Pinpoint the cell where the given text exists, returning its [X, Y] midpoint coordinate. 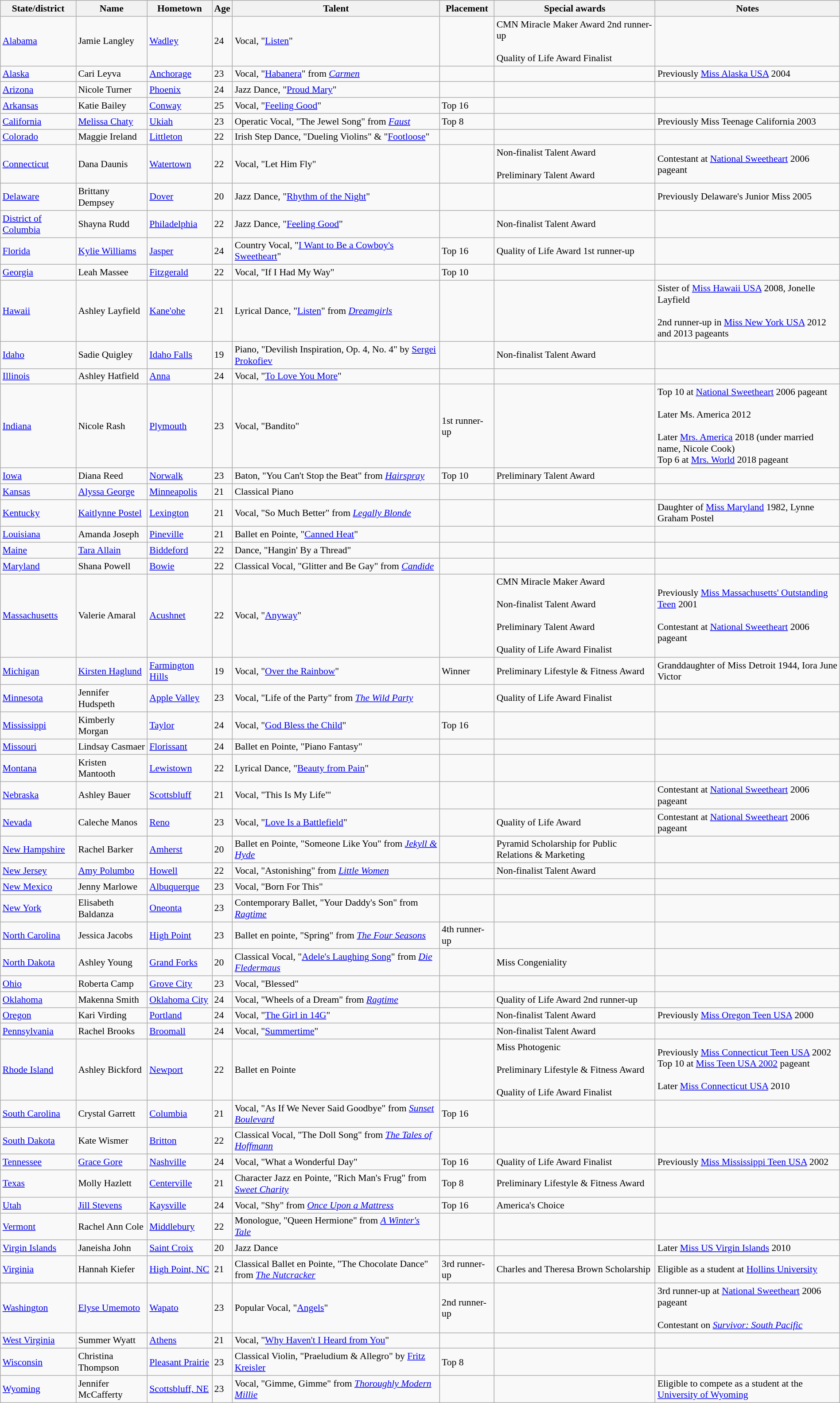
Nicole Turner [112, 90]
Talent [336, 8]
Wyoming [38, 1389]
Dance, "Hangin' By a Thread" [336, 551]
Classical Vocal, "The Doll Song" from The Tales of Hoffmann [336, 1141]
Kimberly Morgan [112, 725]
Virginia [38, 1270]
Fitzgerald [179, 273]
Vocal, "Anyway" [336, 616]
Vocal, "So Much Better" from Legally Blonde [336, 513]
Brittany Dempsey [112, 197]
Vocal, "To Love You More" [336, 376]
California [38, 121]
Granddaughter of Miss Detroit 1944, Iora June Victor [747, 671]
Vocal, "The Girl in 14G" [336, 1016]
New Mexico [38, 887]
Lindsay Casmaer [112, 747]
Sister of Miss Hawaii USA 2008, Jonelle Layfield2nd runner-up in Miss New York USA 2012 and 2013 pageants [747, 311]
Ballet en Pointe, "Someone Like You" from Jekyll & Hyde [336, 849]
Oregon [38, 1016]
Florida [38, 251]
Washington [38, 1308]
Reno [179, 823]
District of Columbia [38, 224]
Contemporary Ballet, "Your Daddy's Son" from Ragtime [336, 908]
Idaho Falls [179, 355]
Watertown [179, 164]
Age [222, 8]
Farmington Hills [179, 671]
Notes [747, 8]
Arkansas [38, 106]
Nebraska [38, 795]
Minnesota [38, 699]
Rachel Brooks [112, 1032]
Lewistown [179, 769]
Monologue, "Queen Hermione" from A Winter's Tale [336, 1226]
Rachel Ann Cole [112, 1226]
Howell [179, 871]
Arizona [38, 90]
Delaware [38, 197]
Pennsylvania [38, 1032]
Amy Polumbo [112, 871]
Nevada [38, 823]
New Jersey [38, 871]
Eligible to compete as a student at the University of Wyoming [747, 1389]
Oklahoma [38, 1000]
Vocal, "Shy" from Once Upon a Mattress [336, 1205]
Anchorage [179, 74]
Hawaii [38, 311]
Vocal, "Habanera" from Carmen [336, 74]
Vocal, "This Is My Life"' [336, 795]
Jenny Marlowe [112, 887]
South Dakota [38, 1141]
3rd runner-up [467, 1270]
Leah Massee [112, 273]
Pyramid Scholarship for Public Relations & Marketing [575, 849]
Lyrical Dance, "Beauty from Pain" [336, 769]
Rachel Barker [112, 849]
Vocal, "What a Wonderful Day" [336, 1162]
Grace Gore [112, 1162]
Rhode Island [38, 1070]
Connecticut [38, 164]
Special awards [575, 8]
Vocal, "Summertime" [336, 1032]
Katie Bailey [112, 106]
Mississippi [38, 725]
Conway [179, 106]
Amherst [179, 849]
Previously Delaware's Junior Miss 2005 [747, 197]
Winner [467, 671]
Baton, "You Can't Stop the Beat" from Hairspray [336, 476]
Pleasant Prairie [179, 1362]
Vocal, "If I Had My Way" [336, 273]
Kari Virding [112, 1016]
Scottsbluff, NE [179, 1389]
Scottsbluff [179, 795]
Classical Ballet en Pointe, "The Chocolate Dance" from The Nutcracker [336, 1270]
Vocal, "As If We Never Said Goodbye" from Sunset Boulevard [336, 1114]
Miss PhotogenicPreliminary Lifestyle & Fitness AwardQuality of Life Award Finalist [575, 1070]
Previously Miss Teenage California 2003 [747, 121]
Ballet en Pointe [336, 1070]
Previously Miss Alaska USA 2004 [747, 74]
Kansas [38, 492]
Jasper [179, 251]
Michigan [38, 671]
Kylie Williams [112, 251]
South Carolina [38, 1114]
Colorado [38, 137]
Dana Daunis [112, 164]
Wisconsin [38, 1362]
Texas [38, 1184]
Kentucky [38, 513]
Phoenix [179, 90]
Portland [179, 1016]
Idaho [38, 355]
Apple Valley [179, 699]
Maryland [38, 566]
4th runner-up [467, 935]
Classical Vocal, "Adele's Laughing Song" from Die Fledermaus [336, 963]
Preliminary Talent Award [575, 476]
Jennifer McCafferty [112, 1389]
Irish Step Dance, "Dueling Violins" & "Footloose" [336, 137]
Crystal Garrett [112, 1114]
Dover [179, 197]
Newport [179, 1070]
Operatic Vocal, "The Jewel Song" from Faust [336, 121]
Vocal, "Life of the Party" from The Wild Party [336, 699]
Bowie [179, 566]
Massachusetts [38, 616]
Florissant [179, 747]
Tennessee [38, 1162]
Acushnet [179, 616]
Ashley Bauer [112, 795]
Alaska [38, 74]
Jill Stevens [112, 1205]
Country Vocal, "I Want to Be a Cowboy's Sweetheart" [336, 251]
Grand Forks [179, 963]
Vocal, "Blessed" [336, 984]
Cari Leyva [112, 74]
High Point [179, 935]
Kate Wismer [112, 1141]
High Point, NC [179, 1270]
Montana [38, 769]
Jessica Jacobs [112, 935]
Hometown [179, 8]
Britton [179, 1141]
Shana Powell [112, 566]
Jazz Dance, "Proud Mary" [336, 90]
Wadley [179, 41]
Vermont [38, 1226]
Ashley Layfield [112, 311]
Indiana [38, 426]
Placement [467, 8]
West Virginia [38, 1340]
New York [38, 908]
Columbia [179, 1114]
Daughter of Miss Maryland 1982, Lynne Graham Postel [747, 513]
Makenna Smith [112, 1000]
Nashville [179, 1162]
Broomall [179, 1032]
Vocal, "Gimme, Gimme" from Thoroughly Modern Millie [336, 1389]
Quality of Life Award 2nd runner-up [575, 1000]
Kaysville [179, 1205]
North Carolina [38, 935]
Miss Congeniality [575, 963]
Previously Miss Massachusetts' Outstanding Teen 2001Contestant at National Sweetheart 2006 pageant [747, 616]
Ballet en pointe, "Spring" from The Four Seasons [336, 935]
Vocal, "Let Him Fly" [336, 164]
CMN Miracle Maker AwardNon-finalist Talent AwardPreliminary Talent AwardQuality of Life Award Finalist [575, 616]
Ashley Bickford [112, 1070]
Later Miss US Virgin Islands 2010 [747, 1248]
Diana Reed [112, 476]
Ballet en Pointe, "Piano Fantasy" [336, 747]
Charles and Theresa Brown Scholarship [575, 1270]
Anna [179, 376]
Vocal, "Listen" [336, 41]
Roberta Camp [112, 984]
Sadie Quigley [112, 355]
Ballet en Pointe, "Canned Heat" [336, 535]
Plymouth [179, 426]
Middlebury [179, 1226]
Jazz Dance, "Rhythm of the Night" [336, 197]
Vocal, "Love Is a Battlefield" [336, 823]
Kristen Mantooth [112, 769]
State/district [38, 8]
Louisiana [38, 535]
Character Jazz en Pointe, "Rich Man's Frug" from Sweet Charity [336, 1184]
Ukiah [179, 121]
Pineville [179, 535]
Illinois [38, 376]
Alyssa George [112, 492]
Tara Allain [112, 551]
Oklahoma City [179, 1000]
Virgin Islands [38, 1248]
Caleche Manos [112, 823]
Nicole Rash [112, 426]
Centerville [179, 1184]
Hannah Kiefer [112, 1270]
Biddeford [179, 551]
Kirsten Haglund [112, 671]
Non-finalist Talent AwardPreliminary Talent Award [575, 164]
Previously Miss Mississippi Teen USA 2002 [747, 1162]
Previously Miss Oregon Teen USA 2000 [747, 1016]
3rd runner-up at National Sweetheart 2006 pageantContestant on Survivor: South Pacific [747, 1308]
Jazz Dance, "Feeling Good" [336, 224]
Vocal, "Feeling Good" [336, 106]
Shayna Rudd [112, 224]
Iowa [38, 476]
Summer Wyatt [112, 1340]
Classical Violin, "Praeludium & Allegro" by Fritz Kreisler [336, 1362]
Jazz Dance [336, 1248]
Vocal, "Over the Rainbow" [336, 671]
Littleton [179, 137]
Maggie Ireland [112, 137]
Valerie Amaral [112, 616]
Oneonta [179, 908]
Ohio [38, 984]
Saint Croix [179, 1248]
1st runner-up [467, 426]
Classical Vocal, "Glitter and Be Gay" from Candide [336, 566]
Norwalk [179, 476]
Alabama [38, 41]
Vocal, "Born For This" [336, 887]
Jennifer Hudspeth [112, 699]
Kane'ohe [179, 311]
Vocal, "Bandito" [336, 426]
Lyrical Dance, "Listen" from Dreamgirls [336, 311]
North Dakota [38, 963]
Albuquerque [179, 887]
Elisabeth Baldanza [112, 908]
Classical Piano [336, 492]
Quality of Life Award 1st runner-up [575, 251]
Vocal, "Why Haven't I Heard from You" [336, 1340]
Name [112, 8]
Grove City [179, 984]
Christina Thompson [112, 1362]
Ashley Young [112, 963]
Eligible as a student at Hollins University [747, 1270]
Wapato [179, 1308]
Molly Hazlett [112, 1184]
America's Choice [575, 1205]
Popular Vocal, "Angels" [336, 1308]
Utah [38, 1205]
Ashley Hatfield [112, 376]
Missouri [38, 747]
Vocal, "God Bless the Child" [336, 725]
Maine [38, 551]
2nd runner-up [467, 1308]
CMN Miracle Maker Award 2nd runner-upQuality of Life Award Finalist [575, 41]
Vocal, "Wheels of a Dream" from Ragtime [336, 1000]
25 [222, 106]
Jamie Langley [112, 41]
Lexington [179, 513]
New Hampshire [38, 849]
Janeisha John [112, 1248]
Minneapolis [179, 492]
Taylor [179, 725]
Melissa Chaty [112, 121]
Georgia [38, 273]
Philadelphia [179, 224]
Kaitlynne Postel [112, 513]
Elyse Umemoto [112, 1308]
Previously Miss Connecticut Teen USA 2002Top 10 at Miss Teen USA 2002 pageantLater Miss Connecticut USA 2010 [747, 1070]
Vocal, "Astonishing" from Little Women [336, 871]
Quality of Life Award [575, 823]
Athens [179, 1340]
Amanda Joseph [112, 535]
Piano, "Devilish Inspiration, Op. 4, No. 4" by Sergei Prokofiev [336, 355]
